Output the [x, y] coordinate of the center of the cell containing the given text.  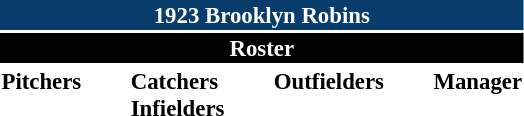
1923 Brooklyn Robins [262, 15]
Roster [262, 48]
